Detect which cell encompasses the target text, then output its [x, y] center coordinate. 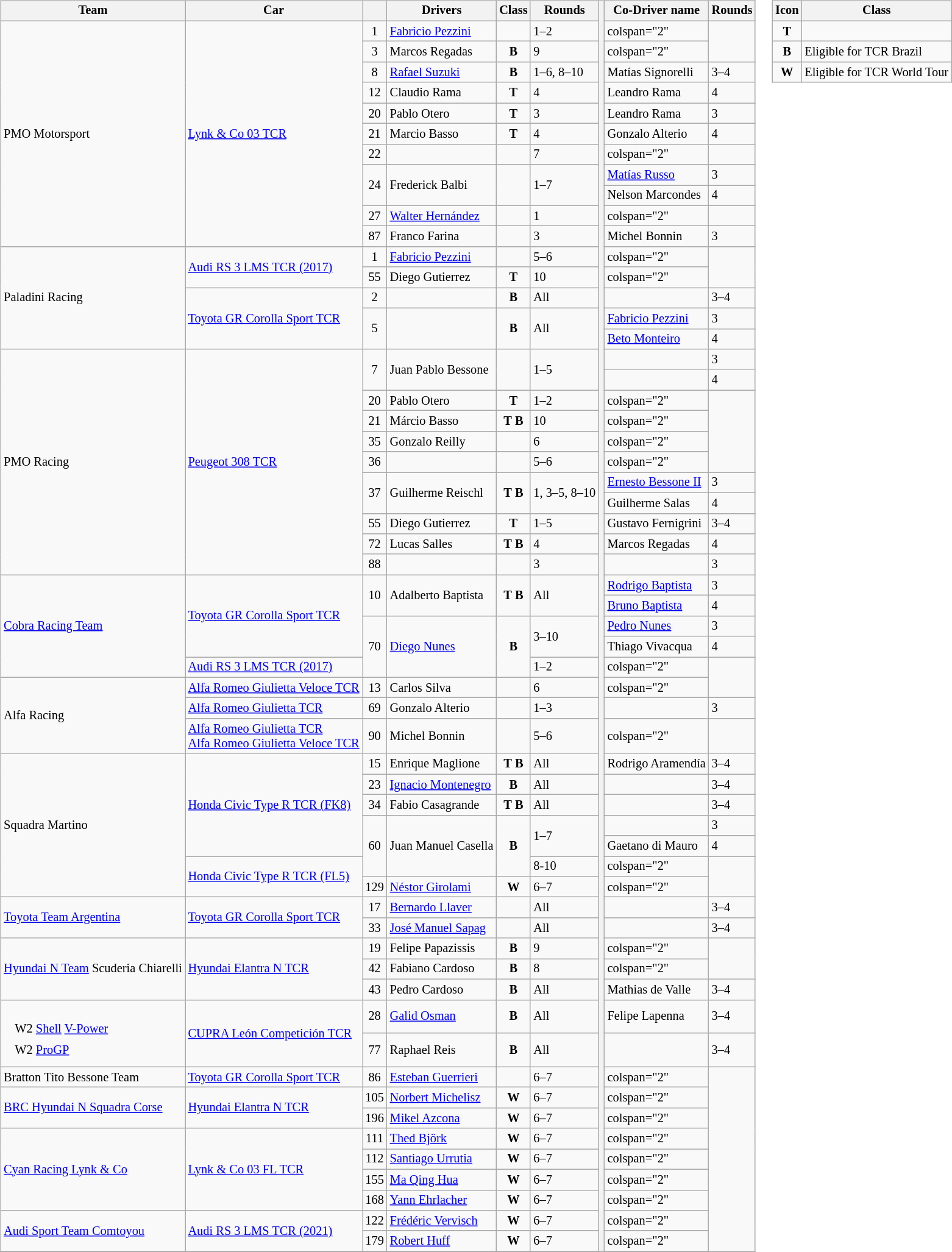
Cyan Racing Lynk & Co [93, 1169]
2 [374, 298]
17 [374, 908]
Bernardo Llaver [442, 908]
42 [374, 969]
1–3 [564, 708]
19 [374, 948]
Guilherme Salas [657, 503]
Ernesto Bessone II [657, 483]
Adalberto Baptista [442, 595]
87 [374, 237]
CUPRA León Competición TCR [274, 1033]
Honda Civic Type R TCR (FL5) [274, 877]
Esteban Guerrieri [442, 1077]
Car [274, 11]
Lynk & Co 03 FL TCR [274, 1169]
Frédéric Vervisch [442, 1221]
Gaetano di Mauro [657, 846]
Márcio Basso [442, 421]
Ma Qing Hua [442, 1179]
155 [374, 1179]
33 [374, 928]
12 [374, 93]
Enrique Maglione [442, 764]
Alfa Romeo Giulietta TCR Alfa Romeo Giulietta Veloce TCR [274, 736]
Lynk & Co 03 TCR [274, 133]
Santiago Urrutia [442, 1159]
36 [374, 462]
Fabiano Cardoso [442, 969]
Juan Pablo Bessone [442, 369]
W2 ProGP [61, 1050]
Galid Osman [442, 1017]
Gustavo Fernigrini [657, 524]
77 [374, 1050]
W2 Shell V-Power [61, 1029]
Thed Björk [442, 1139]
86 [374, 1077]
8-10 [564, 867]
Alfa Romeo Giulietta Veloce TCR [274, 688]
Bruno Baptista [657, 606]
27 [374, 216]
Franco Farina [442, 237]
Icon [787, 11]
Claudio Rama [442, 93]
Rafael Suzuki [442, 73]
1, 3–5, 8–10 [564, 493]
Alfa Romeo Giulietta TCR [274, 708]
34 [374, 805]
Néstor Girolami [442, 887]
35 [374, 441]
69 [374, 708]
Fabio Casagrande [442, 805]
90 [374, 736]
Guilherme Reischl [442, 493]
Paladini Racing [93, 298]
Hyundai N Team Scuderia Chiarelli [93, 969]
Bratton Tito Bessone Team [93, 1077]
43 [374, 989]
Carlos Silva [442, 688]
Frederick Balbi [442, 185]
1–6, 8–10 [564, 73]
Alfa Racing [93, 716]
15 [374, 764]
5 [374, 328]
W2 Shell V-Power W2 ProGP [93, 1033]
3–10 [564, 636]
Mikel Azcona [442, 1118]
Squadra Martino [93, 825]
Diego Nunes [442, 646]
122 [374, 1221]
129 [374, 887]
PMO Racing [93, 462]
112 [374, 1159]
Ignacio Montenegro [442, 784]
Thiago Vivacqua [657, 647]
Peugeot 308 TCR [274, 462]
72 [374, 544]
Nelson Marcondes [657, 196]
BRC Hyundai N Squadra Corse [93, 1108]
Walter Hernández [442, 216]
Drivers [442, 11]
196 [374, 1118]
88 [374, 564]
Robert Huff [442, 1241]
13 [374, 688]
Team [93, 11]
Audi Sport Team Comtoyou [93, 1231]
Mathias de Valle [657, 989]
Matías Russo [657, 175]
PMO Motorsport [93, 133]
60 [374, 846]
Matías Signorelli [657, 73]
24 [374, 185]
168 [374, 1200]
37 [374, 493]
105 [374, 1098]
Gonzalo Reilly [442, 441]
Pedro Nunes [657, 626]
Beto Monteiro [657, 339]
22 [374, 154]
111 [374, 1139]
23 [374, 784]
Toyota Team Argentina [93, 918]
Co-Driver name [657, 11]
Eligible for TCR Brazil [876, 52]
José Manuel Sapag [442, 928]
Audi RS 3 LMS TCR (2021) [274, 1231]
28 [374, 1017]
Norbert Michelisz [442, 1098]
70 [374, 646]
Rodrigo Baptista [657, 585]
Juan Manuel Casella [442, 846]
Felipe Papazissis [442, 948]
Marcio Basso [442, 134]
Cobra Racing Team [93, 626]
Eligible for TCR World Tour [876, 73]
Raphael Reis [442, 1050]
Lucas Salles [442, 544]
Rodrigo Aramendía [657, 764]
Felipe Lapenna [657, 1017]
Honda Civic Type R TCR (FK8) [274, 805]
179 [374, 1241]
Pedro Cardoso [442, 989]
Yann Ehrlacher [442, 1200]
